From the cell containing the given text, extract its center point as (x, y) coordinate. 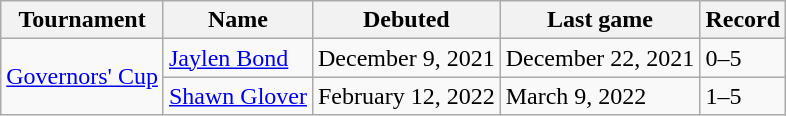
Debuted (406, 20)
Jaylen Bond (238, 58)
Shawn Glover (238, 96)
Tournament (82, 20)
0–5 (743, 58)
December 22, 2021 (600, 58)
1–5 (743, 96)
December 9, 2021 (406, 58)
March 9, 2022 (600, 96)
Governors' Cup (82, 77)
Record (743, 20)
Name (238, 20)
Last game (600, 20)
February 12, 2022 (406, 96)
